Search for the cell housing the specified text and yield its (x, y) center coordinate. 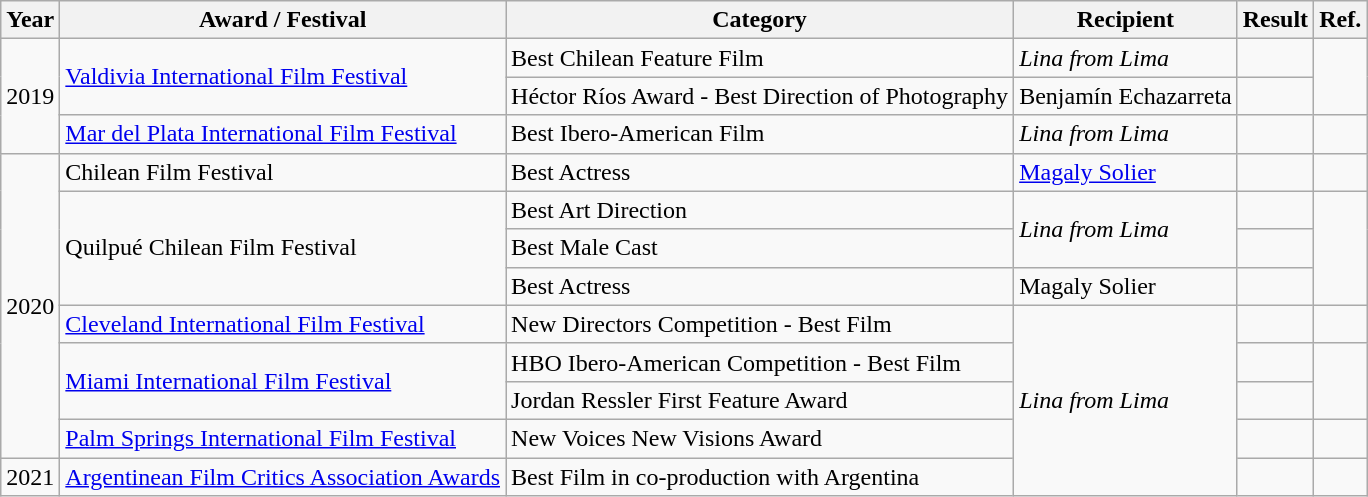
Best Male Cast (760, 248)
Palm Springs International Film Festival (283, 438)
Cleveland International Film Festival (283, 324)
Miami International Film Festival (283, 381)
Category (760, 20)
Best Art Direction (760, 210)
Best Film in co-production with Argentina (760, 477)
Result (1275, 20)
2019 (30, 96)
Quilpué Chilean Film Festival (283, 248)
Argentinean Film Critics Association Awards (283, 477)
Year (30, 20)
New Voices New Visions Award (760, 438)
Award / Festival (283, 20)
New Directors Competition - Best Film (760, 324)
Jordan Ressler First Feature Award (760, 400)
Mar del Plata International Film Festival (283, 134)
2021 (30, 477)
Héctor Ríos Award - Best Direction of Photography (760, 96)
Recipient (1126, 20)
2020 (30, 305)
Valdivia International Film Festival (283, 77)
Ref. (1340, 20)
Chilean Film Festival (283, 172)
Best Ibero-American Film (760, 134)
Benjamín Echazarreta (1126, 96)
HBO Ibero-American Competition - Best Film (760, 362)
Best Chilean Feature Film (760, 58)
